Return the [x, y] coordinate for the center point of the cell that contains the specified text.  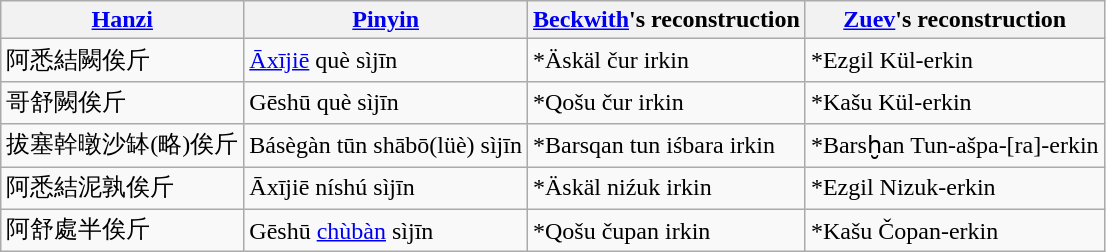
*Äskäl niźuk irkin [666, 188]
Hanzi [122, 20]
*Kašu Čopan-erkin [954, 230]
阿悉結闕俟斤 [122, 60]
*Qošu čupan irkin [666, 230]
Pinyin [386, 20]
Zuev's reconstruction [954, 20]
阿舒處半俟斤 [122, 230]
*Kašu Kül-erkin [954, 102]
拔塞幹暾沙缽(略)俟斤 [122, 146]
*Äskäl čur irkin [666, 60]
Beckwith's reconstruction [666, 20]
哥舒闕俟斤 [122, 102]
Gēshū què sìjīn [386, 102]
Āxījiē níshú sìjīn [386, 188]
Āxījiē què sìjīn [386, 60]
*Ezgil Kül-erkin [954, 60]
Básègàn tūn shābō(lüè) sìjīn [386, 146]
*Ezgil Nizuk-erkin [954, 188]
*Qošu čur irkin [666, 102]
阿悉結泥孰俟斤 [122, 188]
*Barsqan tun iśbara irkin [666, 146]
*Barsḫan Tun-ašpa-[ra]-erkin [954, 146]
Gēshū chùbàn sìjīn [386, 230]
